For the text-containing cell, return its midpoint in (x, y) coordinate format. 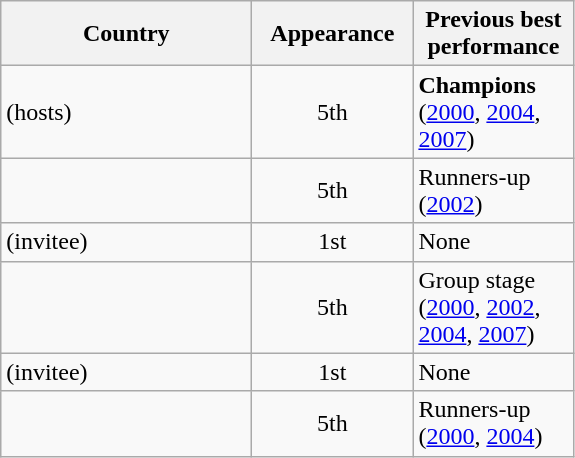
Runners-up (2000, 2004) (494, 424)
(hosts) (126, 112)
Appearance (332, 34)
Group stage (2000, 2002, 2004, 2007) (494, 307)
Champions (2000, 2004, 2007) (494, 112)
Country (126, 34)
Previous best performance (494, 34)
Runners-up (2002) (494, 190)
